Locate the cell with the specified text and output its [X, Y] center coordinate. 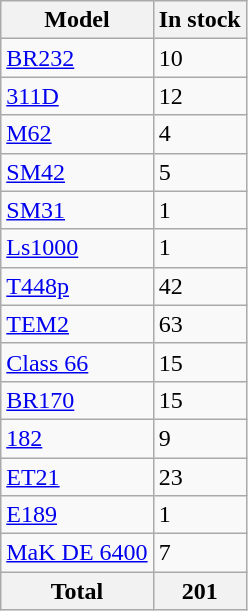
4 [200, 134]
201 [200, 591]
5 [200, 172]
10 [200, 58]
SM31 [77, 210]
Total [77, 591]
TEM2 [77, 324]
BR232 [77, 58]
M62 [77, 134]
12 [200, 96]
Class 66 [77, 362]
Model [77, 20]
In stock [200, 20]
42 [200, 286]
ET21 [77, 477]
BR170 [77, 400]
7 [200, 553]
311D [77, 96]
63 [200, 324]
SM42 [77, 172]
9 [200, 438]
182 [77, 438]
Ls1000 [77, 248]
E189 [77, 515]
MaK DE 6400 [77, 553]
T448p [77, 286]
23 [200, 477]
